From the cell containing the given text, extract its center point as [x, y] coordinate. 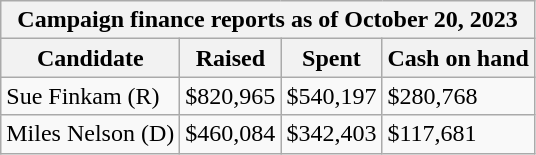
$820,965 [230, 96]
Sue Finkam (R) [90, 96]
Miles Nelson (D) [90, 134]
$540,197 [332, 96]
Spent [332, 58]
$117,681 [458, 134]
Raised [230, 58]
$342,403 [332, 134]
$280,768 [458, 96]
Campaign finance reports as of October 20, 2023 [268, 20]
$460,084 [230, 134]
Cash on hand [458, 58]
Candidate [90, 58]
